Detect which cell encompasses the target text, then output its (X, Y) center coordinate. 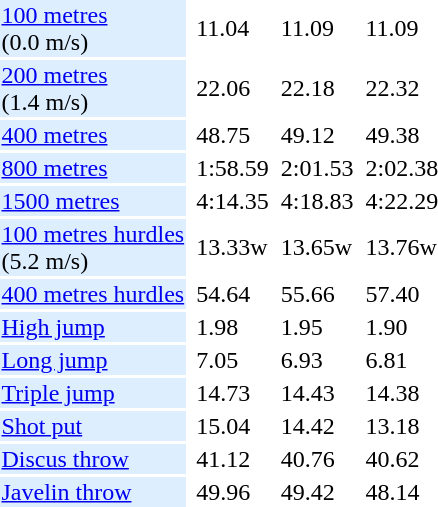
13.33w (233, 248)
2:01.53 (317, 168)
6.93 (317, 360)
100 metres (0.0 m/s) (93, 28)
40.76 (317, 459)
Javelin throw (93, 492)
100 metres hurdles (5.2 m/s) (93, 248)
54.64 (233, 294)
4:14.35 (233, 201)
400 metres hurdles (93, 294)
22.06 (233, 88)
14.42 (317, 426)
800 metres (93, 168)
4:18.83 (317, 201)
Long jump (93, 360)
1:58.59 (233, 168)
1.95 (317, 327)
Discus throw (93, 459)
1.98 (233, 327)
15.04 (233, 426)
55.66 (317, 294)
22.18 (317, 88)
49.96 (233, 492)
11.09 (317, 28)
49.12 (317, 135)
1500 metres (93, 201)
14.43 (317, 393)
High jump (93, 327)
48.75 (233, 135)
400 metres (93, 135)
41.12 (233, 459)
14.73 (233, 393)
13.65w (317, 248)
Shot put (93, 426)
49.42 (317, 492)
Triple jump (93, 393)
11.04 (233, 28)
7.05 (233, 360)
200 metres (1.4 m/s) (93, 88)
